Locate the cell with the specified text and output its (X, Y) center coordinate. 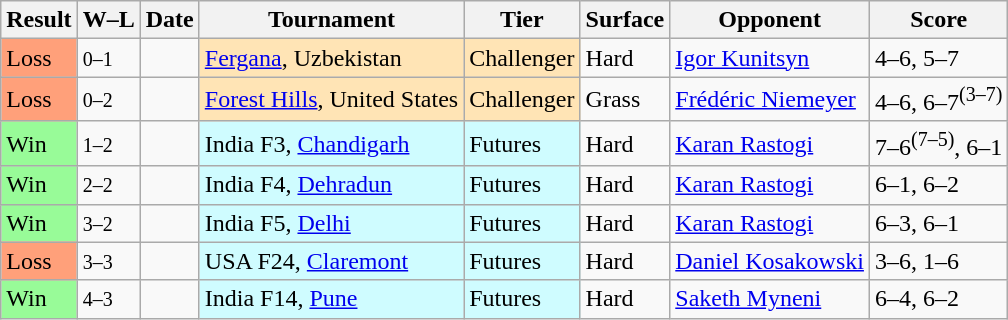
Opponent (770, 20)
0–2 (108, 100)
Surface (625, 20)
0–1 (108, 58)
Score (938, 20)
India F5, Delhi (331, 223)
India F14, Pune (331, 299)
Daniel Kosakowski (770, 261)
Saketh Myneni (770, 299)
7–6(7–5), 6–1 (938, 144)
2–2 (108, 185)
4–6, 5–7 (938, 58)
4–6, 6–7(3–7) (938, 100)
6–3, 6–1 (938, 223)
W–L (108, 20)
India F3, Chandigarh (331, 144)
6–4, 6–2 (938, 299)
3–2 (108, 223)
3–3 (108, 261)
Date (170, 20)
Fergana, Uzbekistan (331, 58)
USA F24, Claremont (331, 261)
3–6, 1–6 (938, 261)
India F4, Dehradun (331, 185)
Tier (522, 20)
Igor Kunitsyn (770, 58)
Frédéric Niemeyer (770, 100)
6–1, 6–2 (938, 185)
Grass (625, 100)
Forest Hills, United States (331, 100)
1–2 (108, 144)
Result (39, 20)
4–3 (108, 299)
Tournament (331, 20)
